Return the [X, Y] coordinate for the center point of the cell that contains the specified text.  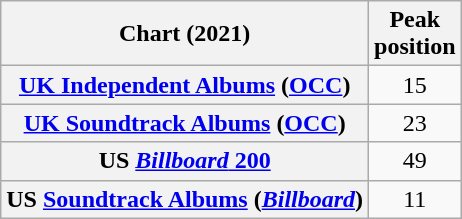
49 [415, 161]
11 [415, 199]
Peakposition [415, 34]
Chart (2021) [185, 34]
UK Soundtrack Albums (OCC) [185, 123]
US Soundtrack Albums (Billboard) [185, 199]
23 [415, 123]
UK Independent Albums (OCC) [185, 85]
15 [415, 85]
US Billboard 200 [185, 161]
